Scan for the cell matching the given text and deliver its [x, y] coordinate at center. 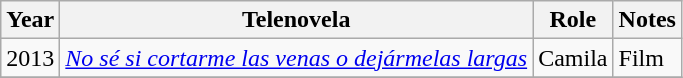
Notes [647, 20]
Year [30, 20]
Telenovela [296, 20]
Camila [573, 58]
2013 [30, 58]
Film [647, 58]
Role [573, 20]
No sé si cortarme las venas o dejármelas largas [296, 58]
